Pinpoint the cell where the given text exists, returning its [X, Y] midpoint coordinate. 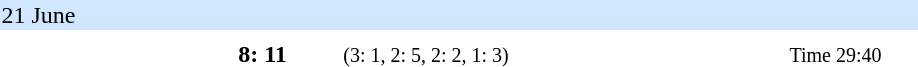
21 June [459, 15]
